Determine the [X, Y] coordinate at the center of the cell enclosing the given text.  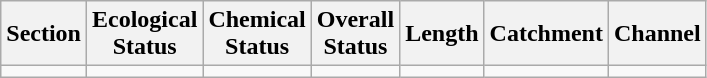
ChemicalStatus [257, 34]
EcologicalStatus [144, 34]
Catchment [546, 34]
Section [44, 34]
Length [442, 34]
OverallStatus [355, 34]
Channel [657, 34]
